Pinpoint the cell where the given text exists, returning its [x, y] midpoint coordinate. 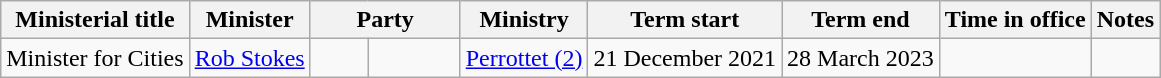
Ministerial title [95, 20]
Minister [250, 20]
Perrottet (2) [524, 58]
Term end [861, 20]
21 December 2021 [685, 58]
Ministry [524, 20]
Party [385, 20]
Time in office [1015, 20]
Term start [685, 20]
Notes [1125, 20]
Minister for Cities [95, 58]
Rob Stokes [250, 58]
28 March 2023 [861, 58]
